Identify which cell holds the provided text, then report its (x, y) central coordinate. 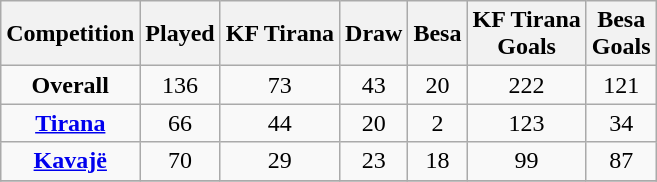
44 (280, 123)
Draw (374, 34)
136 (180, 85)
Besa (438, 34)
KF Tirana (280, 34)
Overall (70, 85)
Tirana (70, 123)
29 (280, 161)
Competition (70, 34)
87 (621, 161)
66 (180, 123)
121 (621, 85)
34 (621, 123)
99 (526, 161)
Besa Goals (621, 34)
KF Tirana Goals (526, 34)
123 (526, 123)
Played (180, 34)
18 (438, 161)
222 (526, 85)
73 (280, 85)
70 (180, 161)
2 (438, 123)
Kavajë (70, 161)
23 (374, 161)
43 (374, 85)
